Identify which cell holds the provided text, then report its [X, Y] central coordinate. 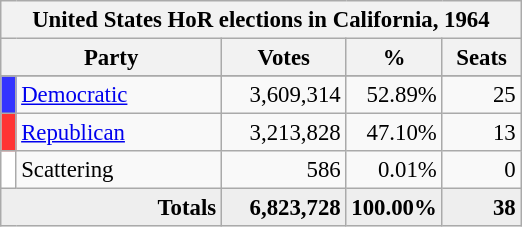
Democratic [119, 95]
0 [482, 170]
13 [482, 133]
Republican [119, 133]
% [394, 58]
Totals [112, 208]
Votes [284, 58]
Seats [482, 58]
Party [112, 58]
52.89% [394, 95]
25 [482, 95]
Scattering [119, 170]
0.01% [394, 170]
47.10% [394, 133]
United States HoR elections in California, 1964 [261, 20]
38 [482, 208]
100.00% [394, 208]
3,609,314 [284, 95]
6,823,728 [284, 208]
3,213,828 [284, 133]
586 [284, 170]
